Output the (X, Y) coordinate of the center of the cell containing the given text.  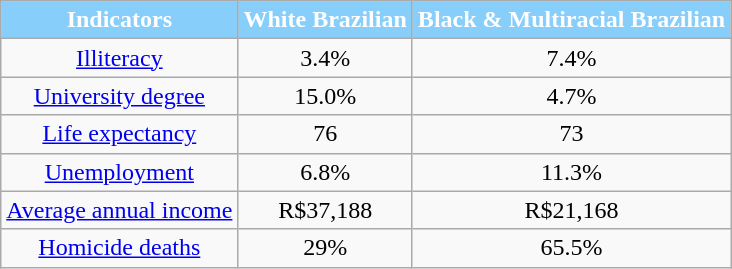
White Brazilian (325, 20)
Illiteracy (120, 58)
Life expectancy (120, 134)
6.8% (325, 172)
Black & Multiracial Brazilian (571, 20)
73 (571, 134)
R$21,168 (571, 210)
Indicators (120, 20)
3.4% (325, 58)
7.4% (571, 58)
Unemployment (120, 172)
65.5% (571, 248)
76 (325, 134)
15.0% (325, 96)
11.3% (571, 172)
29% (325, 248)
University degree (120, 96)
4.7% (571, 96)
Homicide deaths (120, 248)
Average annual income (120, 210)
R$37,188 (325, 210)
